Return the [x, y] coordinate for the center point of the cell that contains the specified text.  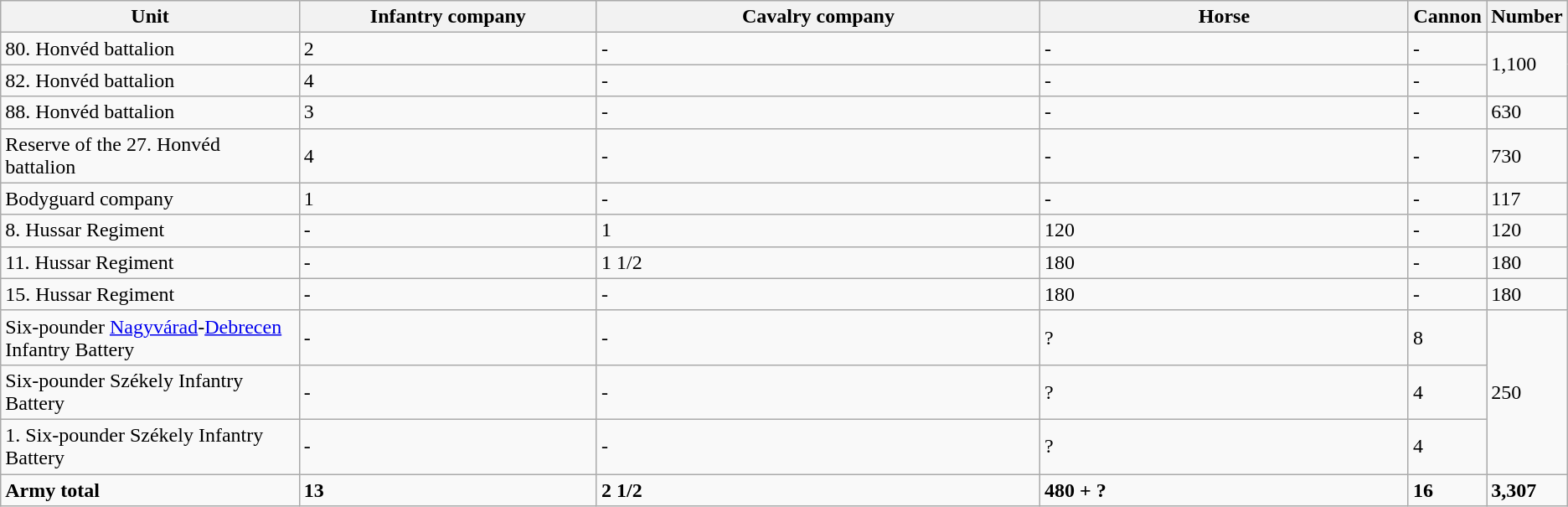
80. Honvéd battalion [151, 49]
730 [1527, 156]
Cavalry company [818, 17]
3,307 [1527, 490]
Unit [151, 17]
Infantry company [447, 17]
Army total [151, 490]
630 [1527, 112]
11. Hussar Regiment [151, 262]
Cannon [1447, 17]
88. Honvéd battalion [151, 112]
8 [1447, 337]
1 1/2 [818, 262]
Bodyguard company [151, 199]
3 [447, 112]
250 [1527, 392]
15. Hussar Regiment [151, 294]
Six-pounder Nagyvárad-Debrecen Infantry Battery [151, 337]
117 [1527, 199]
1,100 [1527, 65]
Reserve of the 27. Honvéd battalion [151, 156]
Horse [1224, 17]
16 [1447, 490]
Number [1527, 17]
2 1/2 [818, 490]
1. Six-pounder Székely Infantry Battery [151, 446]
8. Hussar Regiment [151, 230]
Six-pounder Székely Infantry Battery [151, 392]
13 [447, 490]
2 [447, 49]
82. Honvéd battalion [151, 80]
480 + ? [1224, 490]
